Capture the cell that displays the provided text and extract its [X, Y] central coordinate. 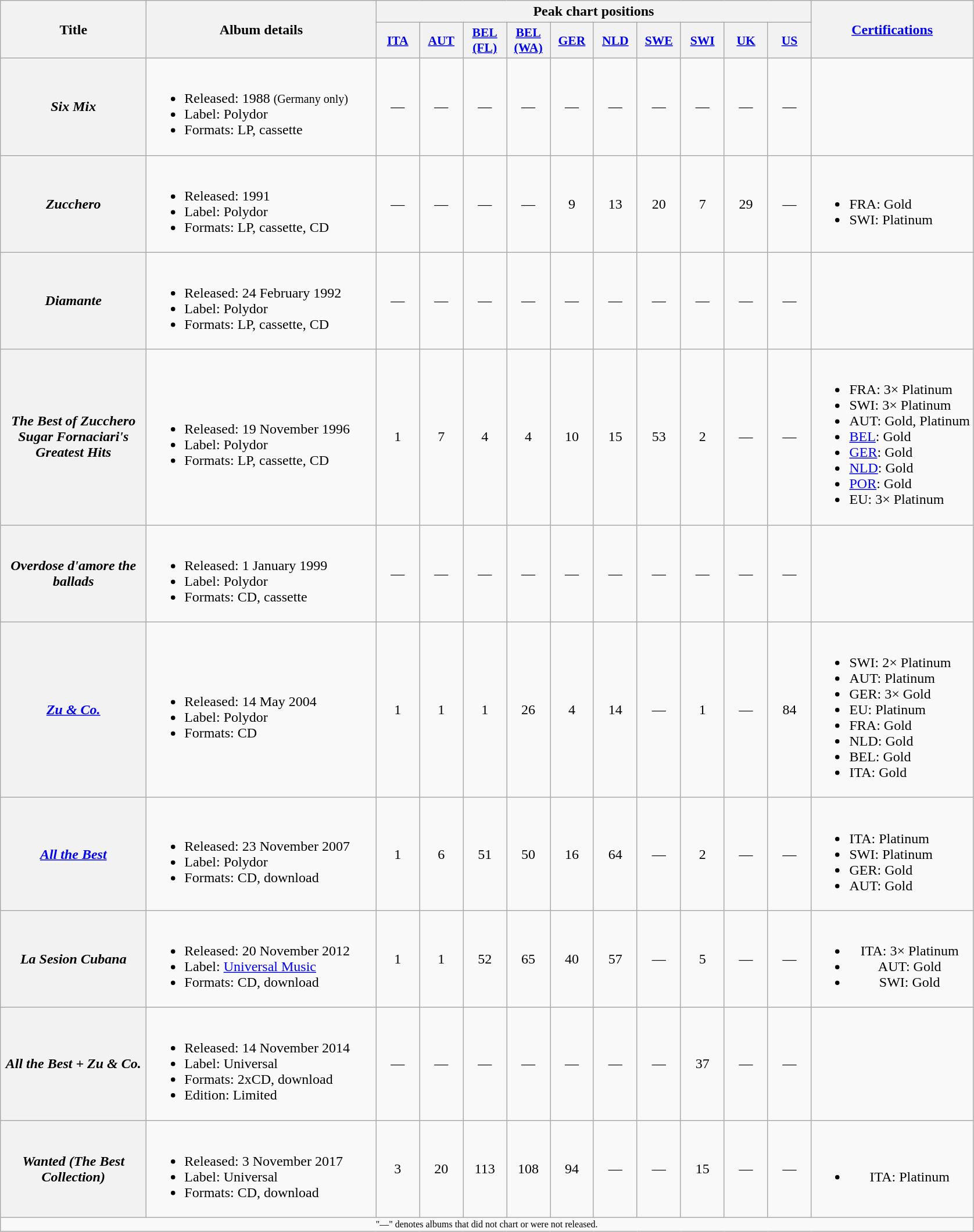
14 [615, 710]
FRA: 3× PlatinumSWI: 3× PlatinumAUT: Gold, PlatinumBEL: GoldGER: GoldNLD: GoldPOR: GoldEU: 3× Platinum [893, 437]
All the Best [73, 854]
29 [746, 203]
ITA: Platinum [893, 1169]
16 [572, 854]
Released: 20 November 2012Label: Universal MusicFormats: CD, download [262, 959]
113 [485, 1169]
108 [529, 1169]
BEL (WA) [529, 41]
65 [529, 959]
NLD [615, 41]
Peak chart positions [594, 12]
40 [572, 959]
SWE [659, 41]
Released: 1988 (Germany only)Label: PolydorFormats: LP, cassette [262, 107]
SWI [702, 41]
Wanted (The Best Collection) [73, 1169]
FRA: GoldSWI: Platinum [893, 203]
GER [572, 41]
UK [746, 41]
Released: 1991Label: PolydorFormats: LP, cassette, CD [262, 203]
Released: 14 May 2004Label: PolydorFormats: CD [262, 710]
Released: 3 November 2017Label: UniversalFormats: CD, download [262, 1169]
52 [485, 959]
Released: 14 November 2014Label: UniversalFormats: 2xCD, downloadEdition: Limited [262, 1063]
ITA: PlatinumSWI: PlatinumGER: GoldAUT: Gold [893, 854]
Released: 24 February 1992Label: PolydorFormats: LP, cassette, CD [262, 301]
84 [789, 710]
94 [572, 1169]
51 [485, 854]
Zu & Co. [73, 710]
6 [442, 854]
La Sesion Cubana [73, 959]
The Best of Zucchero Sugar Fornaciari's Greatest Hits [73, 437]
Zucchero [73, 203]
"—" denotes albums that did not chart or were not released. [487, 1224]
Released: 23 November 2007Label: PolydorFormats: CD, download [262, 854]
AUT [442, 41]
9 [572, 203]
Overdose d'amore the ballads [73, 573]
26 [529, 710]
BEL (FL) [485, 41]
10 [572, 437]
Album details [262, 29]
13 [615, 203]
37 [702, 1063]
64 [615, 854]
Released: 19 November 1996Label: PolydorFormats: LP, cassette, CD [262, 437]
3 [398, 1169]
Released: 1 January 1999Label: PolydorFormats: CD, cassette [262, 573]
Title [73, 29]
Certifications [893, 29]
All the Best + Zu & Co. [73, 1063]
50 [529, 854]
ITA [398, 41]
SWI: 2× PlatinumAUT: PlatinumGER: 3× Gold EU: PlatinumFRA: GoldNLD: GoldBEL: GoldITA: Gold [893, 710]
57 [615, 959]
US [789, 41]
Diamante [73, 301]
ITA: 3× PlatinumAUT: GoldSWI: Gold [893, 959]
Six Mix [73, 107]
5 [702, 959]
53 [659, 437]
